Pinpoint the cell where the given text exists, returning its [x, y] midpoint coordinate. 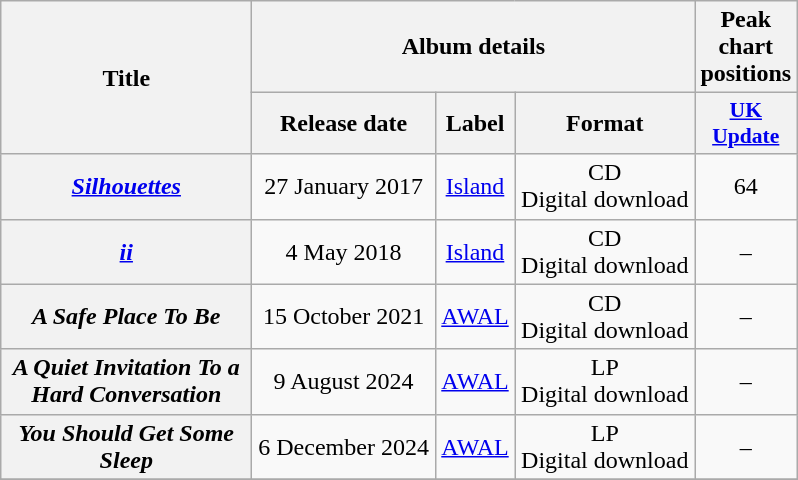
64 [746, 186]
You Should Get Some Sleep [126, 446]
Peak chart positions [746, 47]
27 January 2017 [344, 186]
Label [474, 124]
6 December 2024 [344, 446]
A Safe Place To Be [126, 316]
Album details [474, 47]
A Quiet Invitation To a Hard Conversation [126, 382]
ii [126, 252]
15 October 2021 [344, 316]
4 May 2018 [344, 252]
Format [605, 124]
Silhouettes [126, 186]
Title [126, 78]
9 August 2024 [344, 382]
Release date [344, 124]
UK Update [746, 124]
